Return (x, y) of the center of cell containing provided text 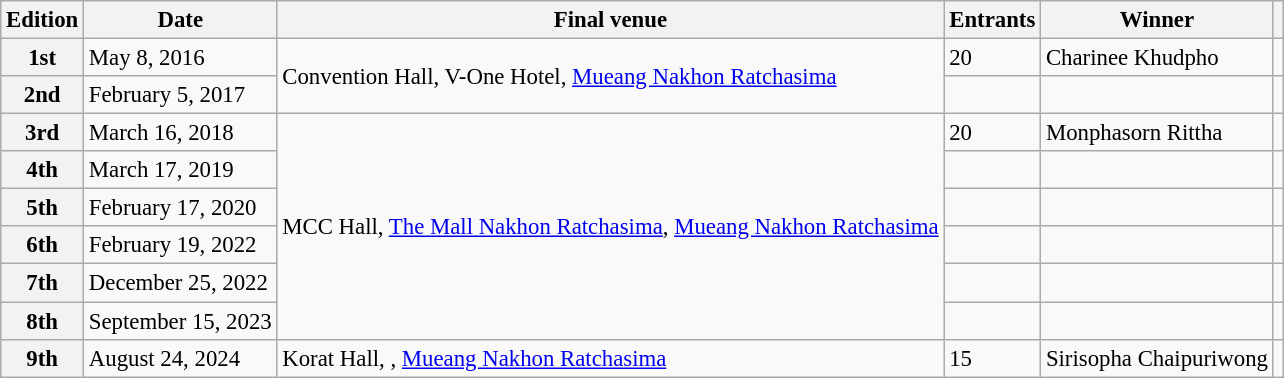
9th (42, 358)
February 17, 2020 (180, 208)
5th (42, 208)
December 25, 2022 (180, 283)
Edition (42, 20)
March 17, 2019 (180, 170)
Charinee Khudpho (1158, 58)
15 (992, 358)
6th (42, 245)
3rd (42, 133)
8th (42, 321)
1st (42, 58)
2nd (42, 95)
4th (42, 170)
7th (42, 283)
Winner (1158, 20)
February 5, 2017 (180, 95)
August 24, 2024 (180, 358)
Final venue (610, 20)
MCC Hall, The Mall Nakhon Ratchasima, Mueang Nakhon Ratchasima (610, 227)
May 8, 2016 (180, 58)
Entrants (992, 20)
March 16, 2018 (180, 133)
Convention Hall, V-One Hotel, Mueang Nakhon Ratchasima (610, 76)
Sirisopha Chaipuriwong (1158, 358)
Date (180, 20)
February 19, 2022 (180, 245)
September 15, 2023 (180, 321)
Monphasorn Rittha (1158, 133)
Korat Hall, , Mueang Nakhon Ratchasima (610, 358)
